Scan for the cell matching the given text and deliver its [X, Y] coordinate at center. 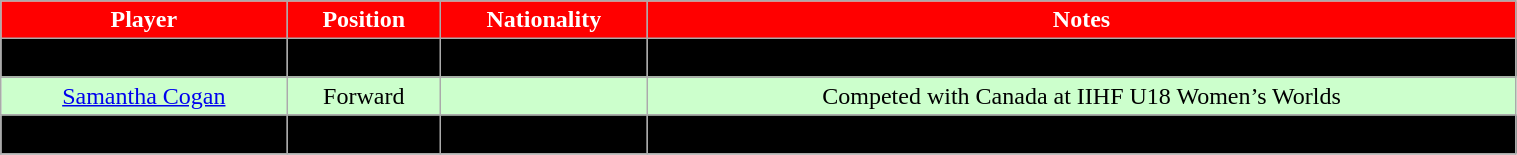
Competed with Canada at IIHF U18 Women’s Worlds [1082, 96]
Player [144, 20]
Sophia Shaver [144, 134]
Hails from Illinois [1082, 58]
Defense [364, 58]
Mikaela Gardner [144, 58]
Samantha Cogan [144, 96]
Notes [1082, 20]
Played high school hockey in Minnesota [1082, 134]
Nationality [544, 20]
Position [364, 20]
